Detect which cell encompasses the target text, then output its (x, y) center coordinate. 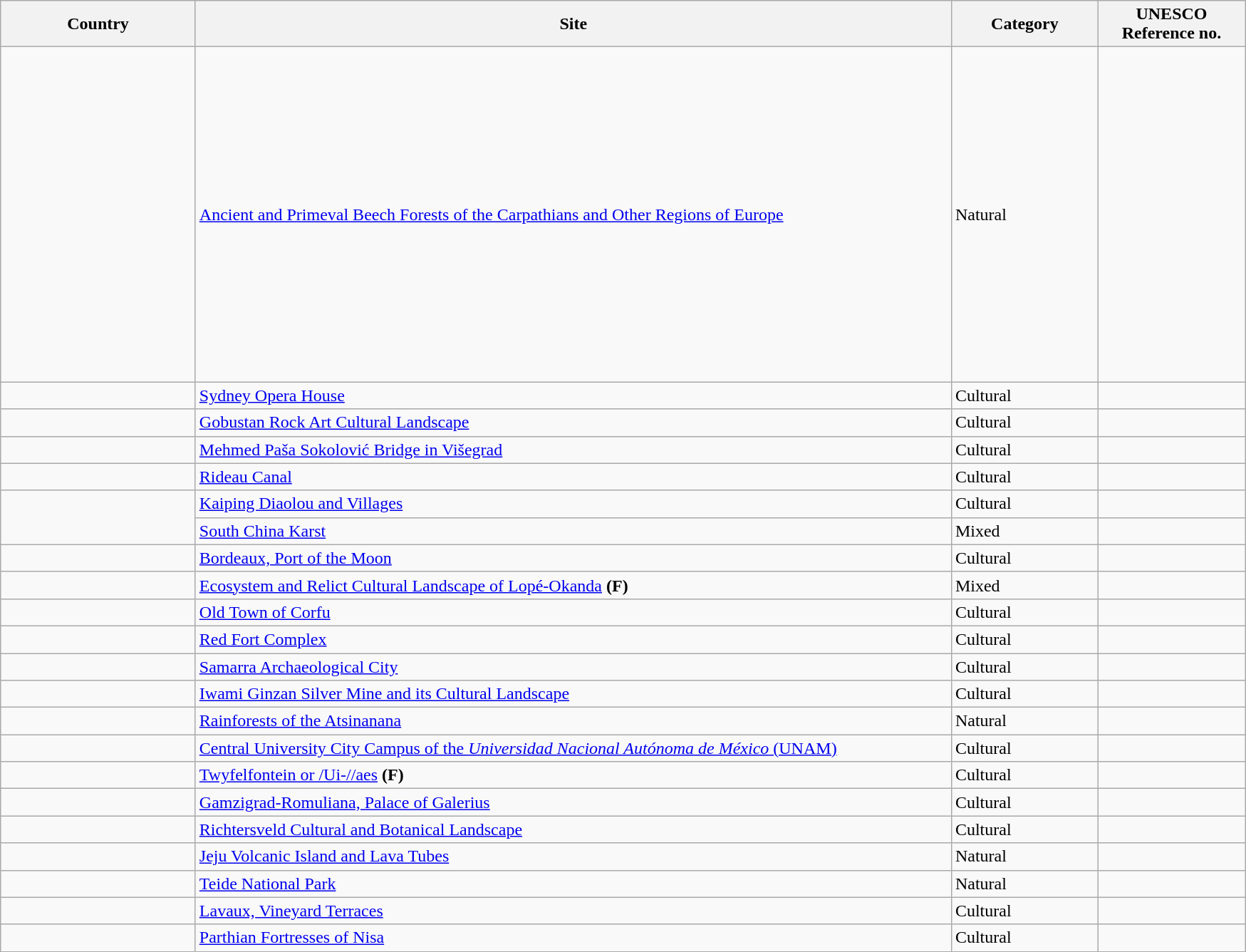
Ancient and Primeval Beech Forests of the Carpathians and Other Regions of Europe (573, 214)
Sydney Opera House (573, 395)
Category (1024, 24)
Iwami Ginzan Silver Mine and its Cultural Landscape (573, 694)
Parthian Fortresses of Nisa (573, 938)
Gobustan Rock Art Cultural Landscape (573, 423)
Richtersveld Cultural and Botanical Landscape (573, 829)
Central University City Campus of the Universidad Nacional Autónoma de México (UNAM) (573, 748)
Teide National Park (573, 884)
Ecosystem and Relict Cultural Landscape of Lopé-Okanda (F) (573, 585)
South China Karst (573, 531)
Old Town of Corfu (573, 612)
Twyfelfontein or /Ui-//aes (F) (573, 775)
Red Fort Complex (573, 639)
Jeju Volcanic Island and Lava Tubes (573, 857)
Bordeaux, Port of the Moon (573, 558)
UNESCO Reference no. (1171, 24)
Samarra Archaeological City (573, 666)
Lavaux, Vineyard Terraces (573, 911)
Country (98, 24)
Site (573, 24)
Gamzigrad-Romuliana, Palace of Galerius (573, 802)
Mehmed Paša Sokolović Bridge in Višegrad (573, 450)
Kaiping Diaolou and Villages (573, 504)
Rainforests of the Atsinanana (573, 721)
Rideau Canal (573, 477)
